Find where the given text appears and provide that cell's center as (x, y) coordinate. 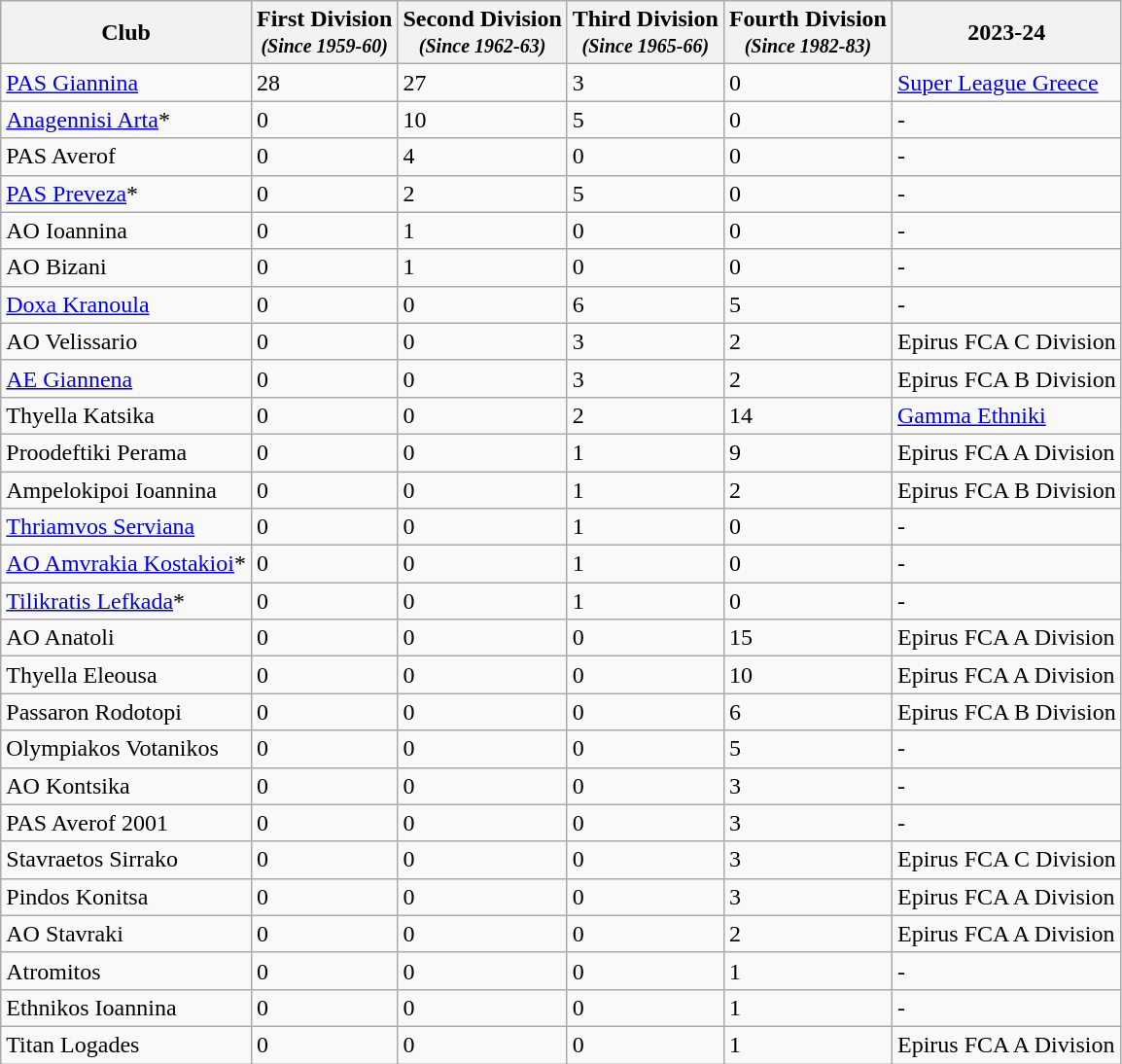
PAS Giannina (126, 83)
AO Anatoli (126, 638)
AE Giannena (126, 378)
Stavraetos Sirrako (126, 860)
Passaron Rodotopi (126, 712)
Fourth Division(Since 1982-83) (807, 33)
PAS Averof (126, 157)
Thyella Katsika (126, 415)
PAS Preveza* (126, 194)
AO Velissario (126, 341)
AO Stavraki (126, 934)
15 (807, 638)
27 (482, 83)
Ampelokipoi Ioannina (126, 489)
AO Kontsika (126, 786)
28 (324, 83)
9 (807, 452)
Gamma Ethniki (1006, 415)
Doxa Kranoula (126, 304)
Olympiakos Votanikos (126, 749)
Second Division(Since 1962-63) (482, 33)
Club (126, 33)
First Division(Since 1959-60) (324, 33)
Ethnikos Ioannina (126, 1008)
AO Ioannina (126, 231)
Pindos Konitsa (126, 897)
Tilikratis Lefkada* (126, 601)
Thyella Eleousa (126, 675)
Proodeftiki Perama (126, 452)
Titan Logades (126, 1045)
Third Division(Since 1965-66) (646, 33)
PAS Averof 2001 (126, 823)
4 (482, 157)
2023-24 (1006, 33)
14 (807, 415)
AO Amvrakia Kostakioi* (126, 564)
Super League Greece (1006, 83)
AO Bizani (126, 267)
Atromitos (126, 971)
Anagennisi Arta* (126, 120)
Thriamvos Serviana (126, 527)
